Search for the cell housing the specified text and yield its (X, Y) center coordinate. 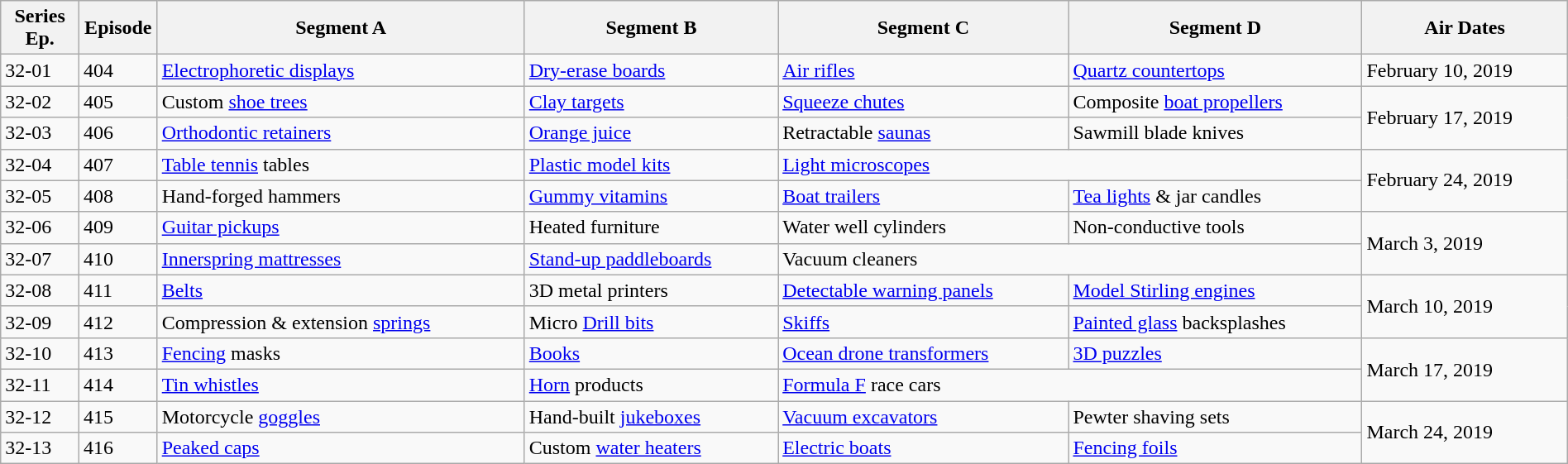
Vacuum excavators (923, 416)
Segment A (341, 28)
407 (117, 165)
32-03 (40, 133)
Retractable saunas (923, 133)
409 (117, 227)
412 (117, 322)
March 17, 2019 (1465, 369)
32-09 (40, 322)
Series Ep. (40, 28)
March 3, 2019 (1465, 243)
Air rifles (923, 70)
Stand-up paddleboards (651, 259)
Segment D (1216, 28)
Belts (341, 290)
415 (117, 416)
32-07 (40, 259)
Compression & extension springs (341, 322)
32-13 (40, 448)
Books (651, 353)
Episode (117, 28)
Detectable warning panels (923, 290)
Heated furniture (651, 227)
Electrophoretic displays (341, 70)
February 10, 2019 (1465, 70)
32-02 (40, 102)
Table tennis tables (341, 165)
Horn products (651, 385)
Boat trailers (923, 196)
3D puzzles (1216, 353)
Light microscopes (1070, 165)
32-11 (40, 385)
Segment C (923, 28)
416 (117, 448)
Dry-erase boards (651, 70)
Orange juice (651, 133)
Electric boats (923, 448)
32-05 (40, 196)
Pewter shaving sets (1216, 416)
Hand-forged hammers (341, 196)
Model Stirling engines (1216, 290)
Innerspring mattresses (341, 259)
Ocean drone transformers (923, 353)
Composite boat propellers (1216, 102)
Gummy vitamins (651, 196)
3D metal printers (651, 290)
Plastic model kits (651, 165)
405 (117, 102)
Fencing foils (1216, 448)
Guitar pickups (341, 227)
Formula F race cars (1070, 385)
32-04 (40, 165)
Clay targets (651, 102)
404 (117, 70)
32-06 (40, 227)
32-12 (40, 416)
March 24, 2019 (1465, 432)
Peaked caps (341, 448)
411 (117, 290)
Custom shoe trees (341, 102)
Skiffs (923, 322)
Tin whistles (341, 385)
32-01 (40, 70)
Custom water heaters (651, 448)
32-08 (40, 290)
Quartz countertops (1216, 70)
Micro Drill bits (651, 322)
Hand-built jukeboxes (651, 416)
Vacuum cleaners (1070, 259)
Non-conductive tools (1216, 227)
February 17, 2019 (1465, 117)
408 (117, 196)
February 24, 2019 (1465, 180)
32-10 (40, 353)
Squeeze chutes (923, 102)
Motorcycle goggles (341, 416)
Orthodontic retainers (341, 133)
414 (117, 385)
Water well cylinders (923, 227)
413 (117, 353)
Sawmill blade knives (1216, 133)
Painted glass backsplashes (1216, 322)
March 10, 2019 (1465, 306)
Segment B (651, 28)
410 (117, 259)
406 (117, 133)
Air Dates (1465, 28)
Fencing masks (341, 353)
Tea lights & jar candles (1216, 196)
